Determine the [X, Y] coordinate at the center of the cell enclosing the given text.  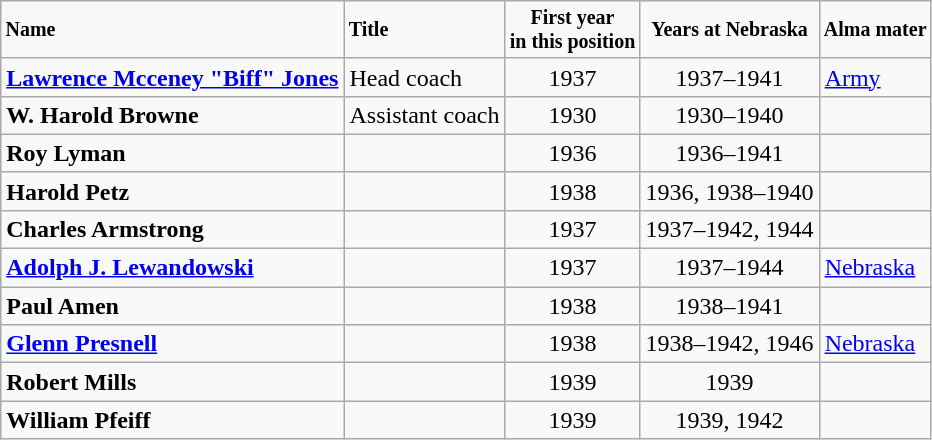
Lawrence Mcceney "Biff" Jones [172, 77]
1938–1942, 1946 [730, 344]
First yearin this position [572, 30]
Robert Mills [172, 382]
1938–1941 [730, 306]
1936, 1938–1940 [730, 191]
Army [875, 77]
Harold Petz [172, 191]
Adolph J. Lewandowski [172, 268]
Assistant coach [424, 115]
Alma mater [875, 30]
1936 [572, 153]
Charles Armstrong [172, 229]
1930 [572, 115]
Years at Nebraska [730, 30]
Name [172, 30]
Head coach [424, 77]
1936–1941 [730, 153]
1937–1942, 1944 [730, 229]
1930–1940 [730, 115]
Roy Lyman [172, 153]
Paul Amen [172, 306]
1937–1941 [730, 77]
W. Harold Browne [172, 115]
1937–1944 [730, 268]
William Pfeiff [172, 420]
1939, 1942 [730, 420]
Glenn Presnell [172, 344]
Title [424, 30]
